Capture the cell that displays the provided text and extract its [X, Y] central coordinate. 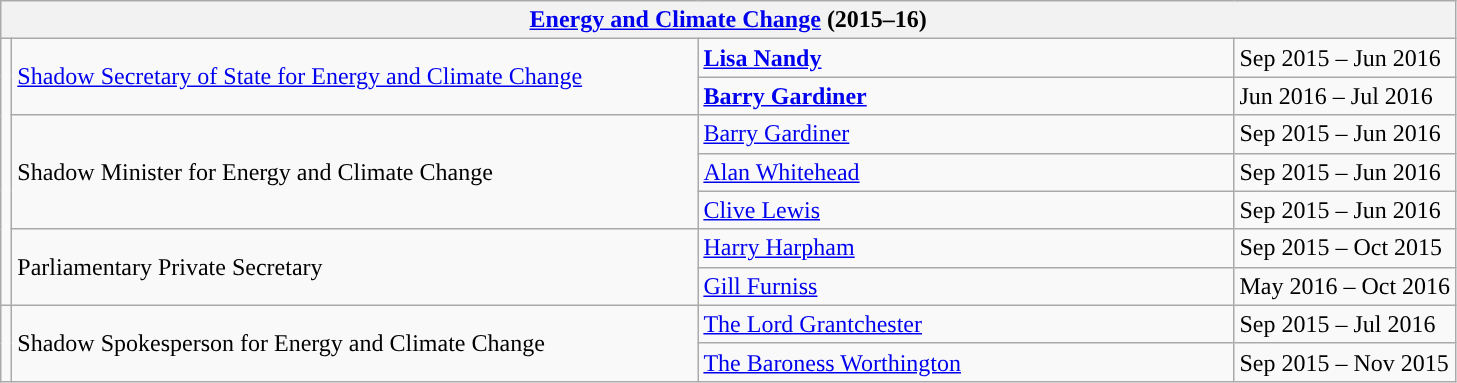
The Baroness Worthington [966, 362]
Gill Furniss [966, 286]
Clive Lewis [966, 210]
Energy and Climate Change (2015–16) [728, 20]
Parliamentary Private Secretary [355, 267]
Shadow Minister for Energy and Climate Change [355, 172]
Alan Whitehead [966, 172]
Shadow Secretary of State for Energy and Climate Change [355, 77]
Sep 2015 – Nov 2015 [1345, 362]
Lisa Nandy [966, 58]
May 2016 – Oct 2016 [1345, 286]
Jun 2016 – Jul 2016 [1345, 96]
The Lord Grantchester [966, 324]
Sep 2015 – Jul 2016 [1345, 324]
Harry Harpham [966, 248]
Sep 2015 – Oct 2015 [1345, 248]
Shadow Spokesperson for Energy and Climate Change [355, 343]
